Detect which cell encompasses the target text, then output its [x, y] center coordinate. 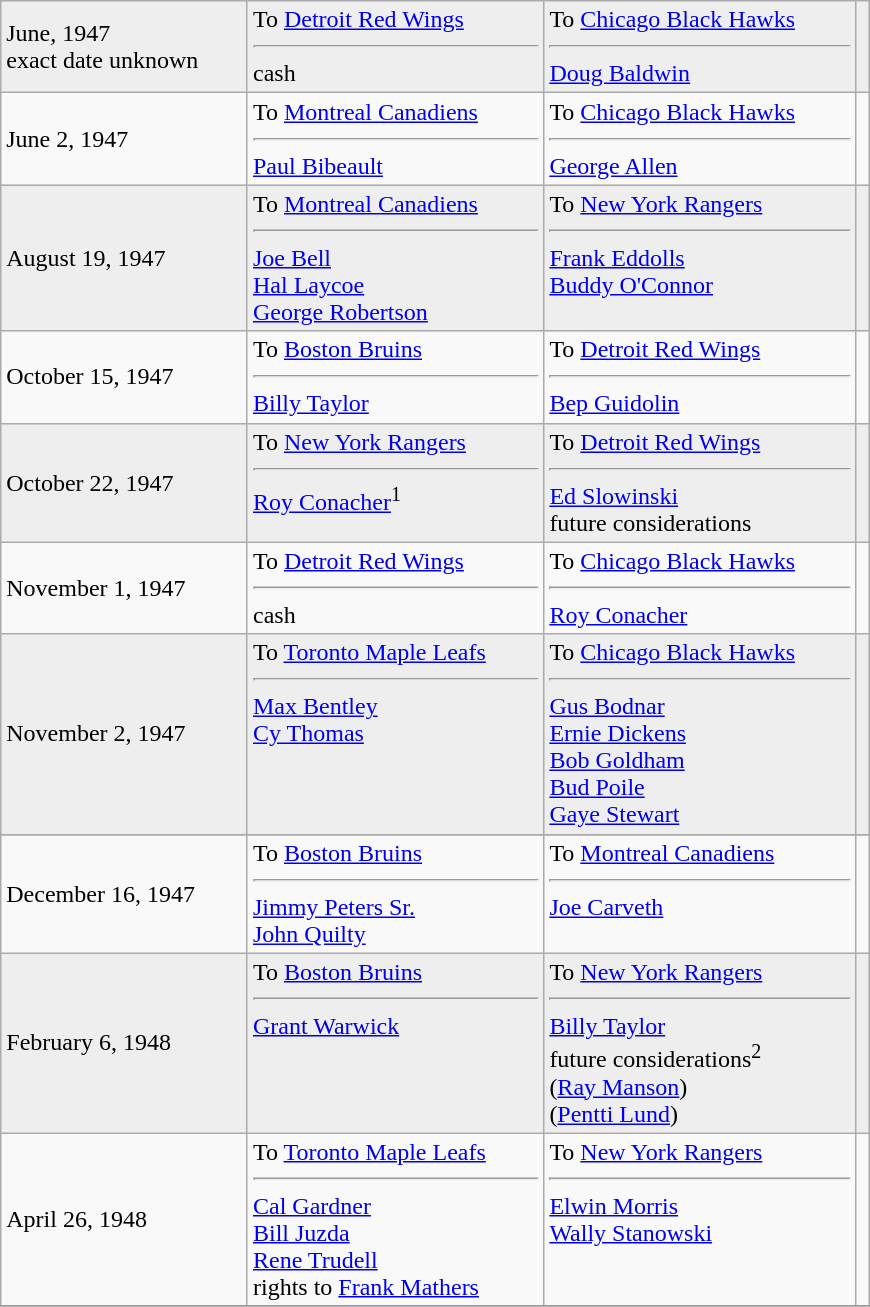
November 1, 1947 [124, 588]
April 26, 1948 [124, 1220]
February 6, 1948 [124, 1043]
To Detroit Red WingsEd Slowinskifuture considerations [700, 482]
To Detroit Red WingsBep Guidolin [700, 377]
To Chicago Black HawksGus BodnarErnie DickensBob GoldhamBud PoileGaye Stewart [700, 734]
To Montreal CanadiensJoe Carveth [700, 894]
August 19, 1947 [124, 258]
June, 1947exact date unknown [124, 47]
To New York RangersBilly Taylorfuture considerations2(Ray Manson)(Pentti Lund) [700, 1043]
To Montreal CanadiensJoe BellHal LaycoeGeorge Robertson [395, 258]
June 2, 1947 [124, 139]
To Toronto Maple LeafsCal GardnerBill JuzdaRene Trudellrights to Frank Mathers [395, 1220]
To Montreal CanadiensPaul Bibeault [395, 139]
October 15, 1947 [124, 377]
To New York RangersFrank EddollsBuddy O'Connor [700, 258]
To Chicago Black HawksDoug Baldwin [700, 47]
To Boston BruinsJimmy Peters Sr.John Quilty [395, 894]
October 22, 1947 [124, 482]
To New York RangersRoy Conacher1 [395, 482]
December 16, 1947 [124, 894]
To Boston BruinsBilly Taylor [395, 377]
To Chicago Black HawksGeorge Allen [700, 139]
To New York RangersElwin MorrisWally Stanowski [700, 1220]
To Toronto Maple LeafsMax BentleyCy Thomas [395, 734]
To Chicago Black HawksRoy Conacher [700, 588]
To Boston BruinsGrant Warwick [395, 1043]
November 2, 1947 [124, 734]
